Identify which cell holds the provided text, then report its (X, Y) central coordinate. 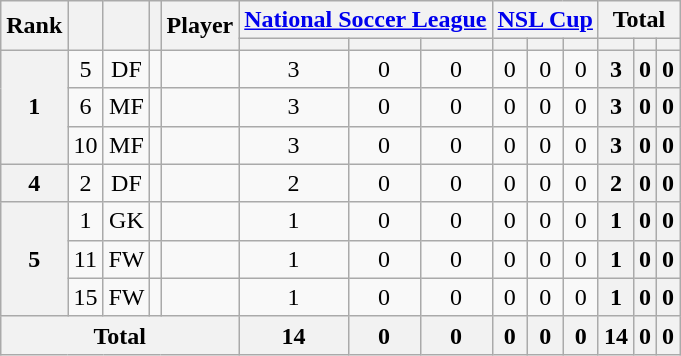
Rank (34, 26)
NSL Cup (545, 20)
4 (34, 183)
National Soccer League (366, 20)
Player (200, 26)
GK (126, 221)
15 (86, 297)
6 (86, 107)
11 (86, 259)
10 (86, 145)
